Extract the [x, y] coordinate from the center of the cell holding the provided text.  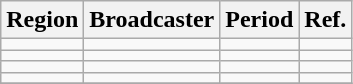
Ref. [326, 20]
Broadcaster [152, 20]
Region [42, 20]
Period [260, 20]
